Identify which cell holds the provided text, then report its [x, y] central coordinate. 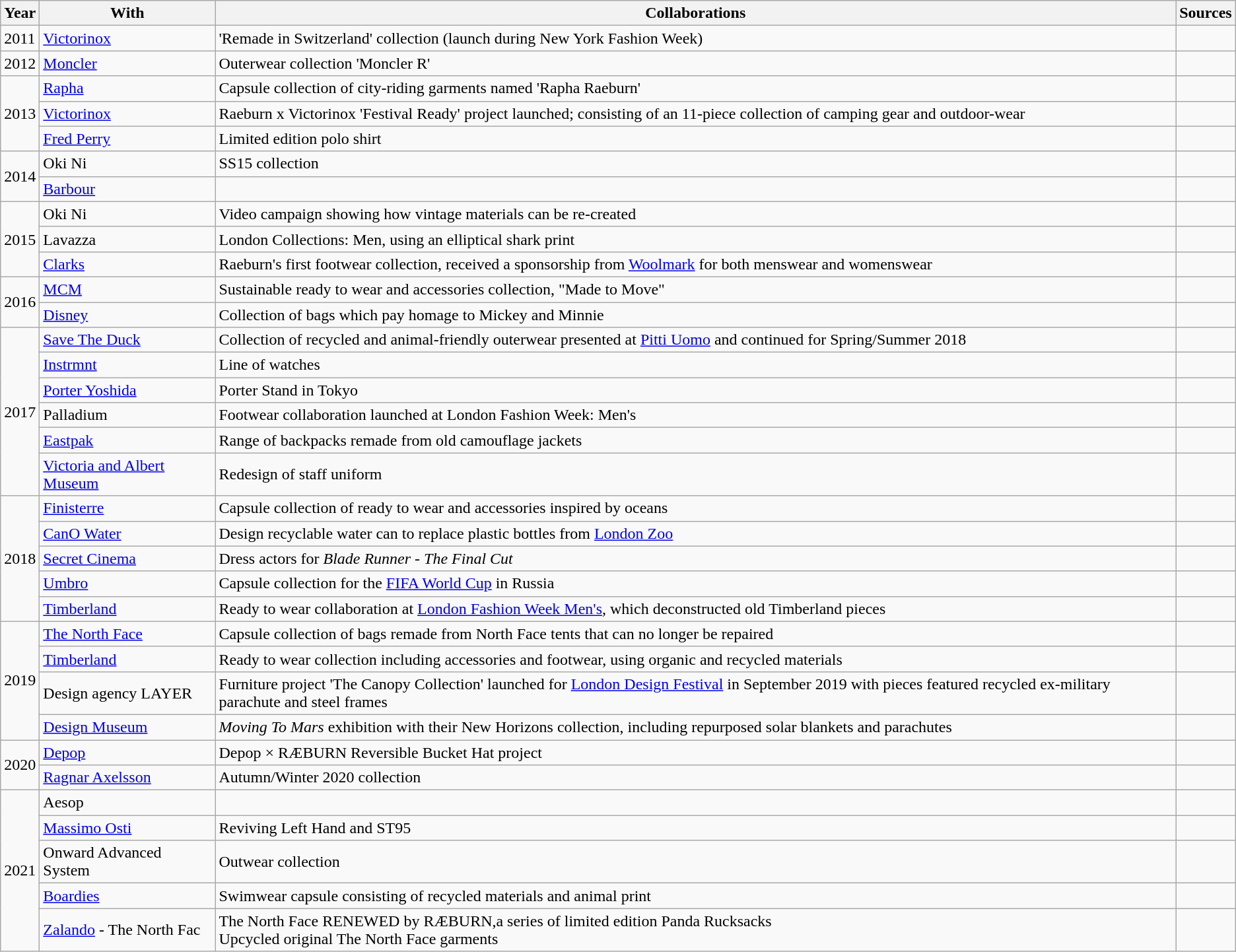
Fred Perry [127, 139]
Capsule collection of city-riding garments named 'Rapha Raeburn' [696, 88]
SS15 collection [696, 164]
Victoria and Albert Museum [127, 474]
Redesign of staff uniform [696, 474]
The North Face [127, 634]
Ragnar Axelsson [127, 778]
Umbro [127, 584]
With [127, 13]
2018 [20, 559]
Barbour [127, 189]
2021 [20, 871]
Porter Yoshida [127, 390]
Footwear collaboration launched at London Fashion Week: Men's [696, 415]
Autumn/Winter 2020 collection [696, 778]
2013 [20, 114]
Onward Advanced System [127, 862]
Outwear collection [696, 862]
2014 [20, 176]
Eastpak [127, 440]
Limited edition polo shirt [696, 139]
Year [20, 13]
London Collections: Men, using an elliptical shark print [696, 239]
2020 [20, 765]
Dress actors for Blade Runner - The Final Cut [696, 559]
Disney [127, 315]
Capsule collection of bags remade from North Face tents that can no longer be repaired [696, 634]
Depop × RÆBURN Reversible Bucket Hat project [696, 752]
Sustainable ready to wear and accessories collection, "Made to Move" [696, 289]
Raeburn's first footwear collection, received a sponsorship from Woolmark for both menswear and womenswear [696, 264]
2011 [20, 38]
Secret Cinema [127, 559]
2016 [20, 302]
Collaborations [696, 13]
Collection of recycled and animal-friendly outerwear presented at Pitti Uomo and continued for Spring/Summer 2018 [696, 340]
Raeburn x Victorinox 'Festival Ready' project launched; consisting of an 11-piece collection of camping gear and outdoor-wear [696, 114]
Swimwear capsule consisting of recycled materials and animal print [696, 896]
CanO Water [127, 533]
Depop [127, 752]
Rapha [127, 88]
The North Face RENEWED by RÆBURN,a series of limited edition Panda RucksacksUpcycled original The North Face garments [696, 930]
Moving To Mars exhibition with their New Horizons collection, including repurposed solar blankets and parachutes [696, 727]
Palladium [127, 415]
Design agency LAYER [127, 693]
2015 [20, 239]
Ready to wear collection including accessories and footwear, using organic and recycled materials [696, 659]
Collection of bags which pay homage to Mickey and Minnie [696, 315]
2012 [20, 63]
Save The Duck [127, 340]
Design Museum [127, 727]
Video campaign showing how vintage materials can be re-created [696, 214]
Porter Stand in Tokyo [696, 390]
Aesop [127, 803]
Finisterre [127, 508]
Sources [1206, 13]
Range of backpacks remade from old camouflage jackets [696, 440]
Outerwear collection 'Moncler R' [696, 63]
Reviving Left Hand and ST95 [696, 828]
'Remade in Switzerland' collection (launch during New York Fashion Week) [696, 38]
2019 [20, 680]
Lavazza [127, 239]
Capsule collection of ready to wear and accessories inspired by oceans [696, 508]
MCM [127, 289]
Zalando - The North Fac [127, 930]
Moncler [127, 63]
Capsule collection for the FIFA World Cup in Russia [696, 584]
Massimo Osti [127, 828]
Line of watches [696, 365]
Boardies [127, 896]
Ready to wear collaboration at London Fashion Week Men's, which deconstructed old Timberland pieces [696, 609]
2017 [20, 412]
Instrmnt [127, 365]
Design recyclable water can to replace plastic bottles from London Zoo [696, 533]
Clarks [127, 264]
